Search for the cell housing the specified text and yield its (x, y) center coordinate. 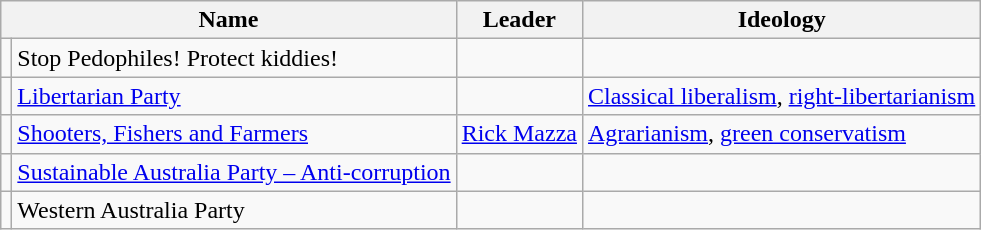
Rick Mazza (519, 134)
Libertarian Party (234, 96)
Sustainable Australia Party – Anti-corruption (234, 172)
Agrarianism, green conservatism (781, 134)
Classical liberalism, right-libertarianism (781, 96)
Western Australia Party (234, 210)
Name (228, 20)
Stop Pedophiles! Protect kiddies! (234, 58)
Shooters, Fishers and Farmers (234, 134)
Ideology (781, 20)
Leader (519, 20)
